For the text-containing cell, return its midpoint in [x, y] coordinate format. 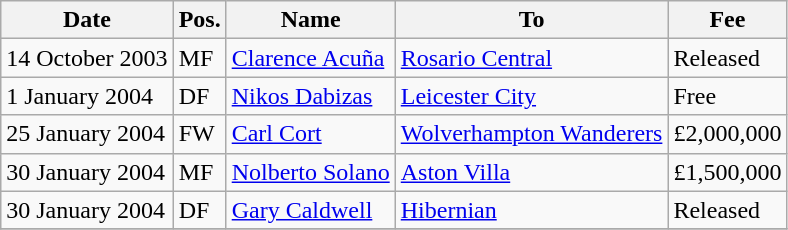
£2,000,000 [728, 134]
Aston Villa [532, 172]
Nolberto Solano [310, 172]
£1,500,000 [728, 172]
25 January 2004 [87, 134]
Carl Cort [310, 134]
Gary Caldwell [310, 210]
1 January 2004 [87, 96]
Fee [728, 20]
Name [310, 20]
Wolverhampton Wanderers [532, 134]
To [532, 20]
14 October 2003 [87, 58]
Date [87, 20]
Free [728, 96]
Leicester City [532, 96]
Clarence Acuña [310, 58]
Nikos Dabizas [310, 96]
Pos. [200, 20]
FW [200, 134]
Hibernian [532, 210]
Rosario Central [532, 58]
